Find where the given text appears and provide that cell's center as (x, y) coordinate. 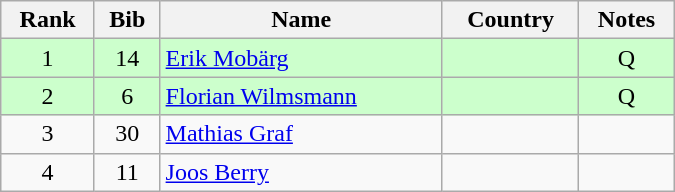
Florian Wilmsmann (301, 96)
11 (127, 172)
Bib (127, 20)
Mathias Graf (301, 134)
6 (127, 96)
Name (301, 20)
Erik Mobärg (301, 58)
2 (48, 96)
Notes (626, 20)
Rank (48, 20)
3 (48, 134)
Country (510, 20)
4 (48, 172)
1 (48, 58)
Joos Berry (301, 172)
30 (127, 134)
14 (127, 58)
